For the text-containing cell, return its midpoint in [x, y] coordinate format. 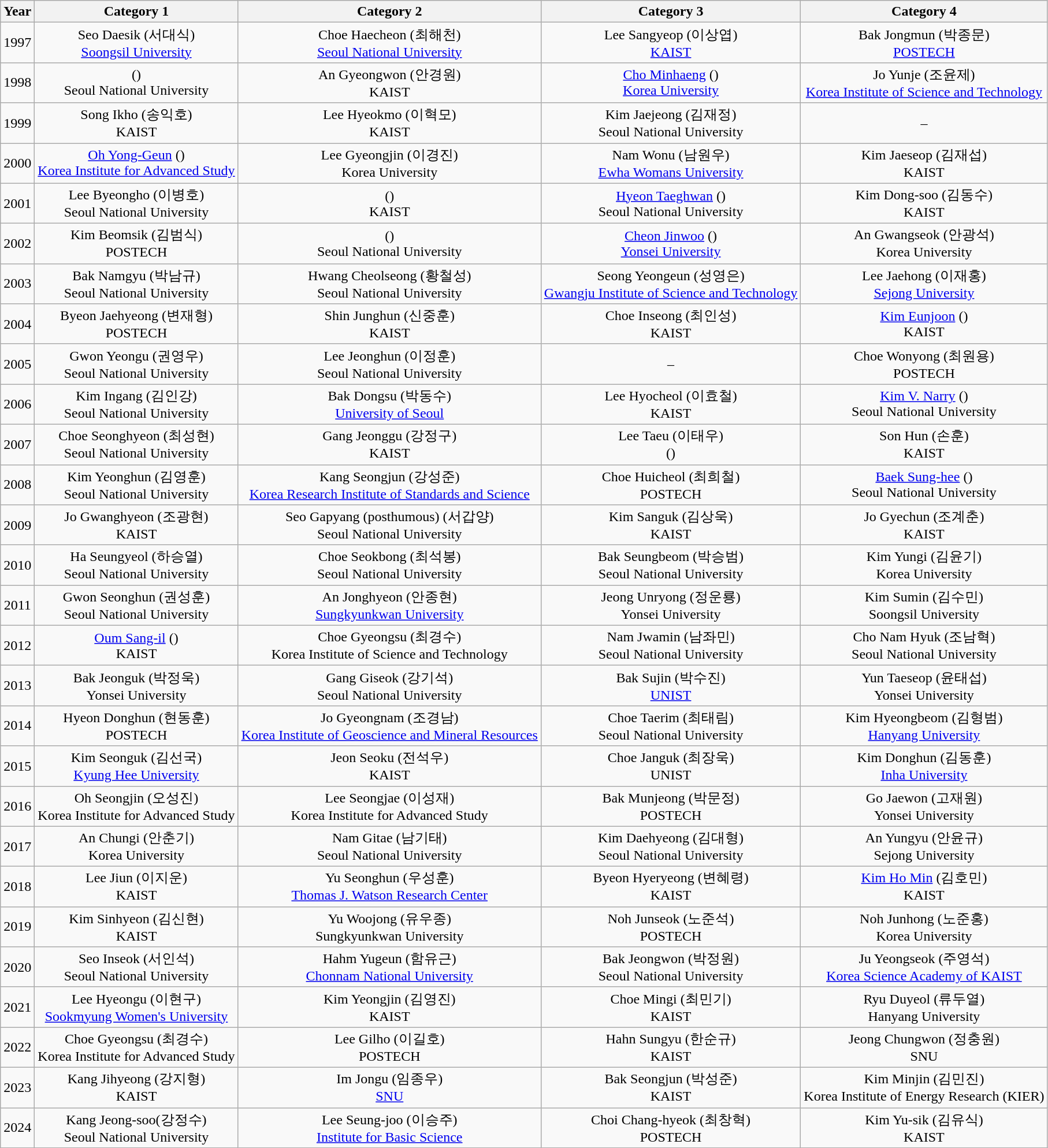
Shin Junghun (신중훈)KAIST [389, 324]
Kim Sumin (김수민)Soongsil University [924, 605]
1999 [17, 123]
Noh Junseok (노준석)POSTECH [671, 927]
2017 [17, 846]
Kim Beomsik (김범식)POSTECH [136, 244]
Yun Taeseop (윤태섭)Yonsei University [924, 686]
2002 [17, 244]
Oh Yong-Geun ()Korea Institute for Advanced Study [136, 164]
Ju Yeongseok (주영석)Korea Science Academy of KAIST [924, 967]
Kim Jaejeong (김재정)Seoul National University [671, 123]
Cho Minhaeng ()Korea University [671, 83]
Category 1 [136, 12]
Baek Sung-hee ()Seoul National University [924, 485]
2022 [17, 1047]
1997 [17, 43]
Choe Seonghyeon (최성현)Seoul National University [136, 444]
2014 [17, 726]
2020 [17, 967]
Cho Nam Hyuk (조남혁)Seoul National University [924, 645]
Bak Jeongwon (박정원)Seoul National University [671, 967]
Ha Seungyeol (하승열)Seoul National University [136, 565]
Kim Sanguk (김상욱)KAIST [671, 525]
Kim Hyeongbeom (김형범)Hanyang University [924, 726]
2010 [17, 565]
An Gwangseok (안광석)Korea University [924, 244]
Ryu Duyeol (류두열)Hanyang University [924, 1007]
2011 [17, 605]
Kim Ho Min (김호민)KAIST [924, 887]
Hahm Yugeun (함유근)Chonnam National University [389, 967]
Hahn Sungyu (한순규)KAIST [671, 1047]
Choe Haecheon (최해천)Seoul National University [389, 43]
Kim Jaeseop (김재섭)KAIST [924, 164]
Jeon Seoku (전석우)KAIST [389, 766]
Bak Namgyu (박남규)Seoul National University [136, 284]
Kim Yeonghun (김영훈)Seoul National University [136, 485]
2007 [17, 444]
Im Jongu (임종우)SNU [389, 1087]
Lee Seung-joo (이승주)Institute for Basic Science [389, 1128]
Gang Giseok (강기석)Seoul National University [389, 686]
An Jonghyeon (안종현)Sungkyunkwan University [389, 605]
Kim V. Narry ()Seoul National University [924, 404]
Go Jaewon (고재원)Yonsei University [924, 806]
2009 [17, 525]
1998 [17, 83]
Lee Taeu (이태우) () [671, 444]
Song Ikho (송익호)KAIST [136, 123]
2000 [17, 164]
2015 [17, 766]
Choe Seokbong (최석봉)Seoul National University [389, 565]
2018 [17, 887]
2003 [17, 284]
Gang Jeonggu (강정구)KAIST [389, 444]
Choe Huicheol (최희철)POSTECH [671, 485]
Jeong Unryong (정운룡)Yonsei University [671, 605]
2006 [17, 404]
2016 [17, 806]
Jo Yunje (조윤제)Korea Institute of Science and Technology [924, 83]
Bak Seungbeom (박승범)Seoul National University [671, 565]
Jo Gyeongnam (조경남)Korea Institute of Geoscience and Mineral Resources [389, 726]
Choe Taerim (최태림)Seoul National University [671, 726]
Choe Gyeongsu (최경수)Korea Institute of Science and Technology [389, 645]
Bak Seongjun (박성준)KAIST [671, 1087]
Choe Gyeongsu (최경수)Korea Institute for Advanced Study [136, 1047]
Bak Munjeong (박문정)POSTECH [671, 806]
Byeon Jaehyeong (변재형)POSTECH [136, 324]
2021 [17, 1007]
Seo Inseok (서인석)Seoul National University [136, 967]
Kim Donghun (김동훈)Inha University [924, 766]
An Chungi (안춘기)Korea University [136, 846]
Kim Sinhyeon (김신현)KAIST [136, 927]
Lee Jiun (이지운)KAIST [136, 887]
Jeong Chungwon (정충원)SNU [924, 1047]
Hwang Cheolseong (황철성)Seoul National University [389, 284]
Byeon Hyeryeong (변혜령)KAIST [671, 887]
Son Hun (손훈)KAIST [924, 444]
Lee Jaehong (이재홍)Sejong University [924, 284]
Lee Sangyeop (이상엽)KAIST [671, 43]
2005 [17, 364]
Kim Yungi (김윤기)Korea University [924, 565]
Bak Dongsu (박동수)University of Seoul [389, 404]
Nam Gitae (남기태)Seoul National University [389, 846]
Seong Yeongeun (성영은)Gwangju Institute of Science and Technology [671, 284]
Lee Hyocheol (이효철)KAIST [671, 404]
2019 [17, 927]
Cheon Jinwoo ()Yonsei University [671, 244]
Bak Sujin (박수진)UNIST [671, 686]
Oum Sang-il ()KAIST [136, 645]
Kim Ingang (김인강)Seoul National University [136, 404]
2004 [17, 324]
An Yungyu (안윤규)Sejong University [924, 846]
Category 4 [924, 12]
2023 [17, 1087]
Lee Hyeongu (이현구)Sookmyung Women's University [136, 1007]
Kang Seongjun (강성준)Korea Research Institute of Standards and Science [389, 485]
Hyeon Taeghwan ()Seoul National University [671, 203]
Lee Gyeongjin (이경진)Korea University [389, 164]
Gwon Yeongu (권영우)Seoul National University [136, 364]
Lee Gilho (이길호)POSTECH [389, 1047]
2012 [17, 645]
Nam Jwamin (남좌민)Seoul National University [671, 645]
Yu Woojong (유우종)Sungkyunkwan University [389, 927]
Hyeon Donghun (현동훈)POSTECH [136, 726]
Kim Seonguk (김선국)Kyung Hee University [136, 766]
Kang Jeong-soo(강정수)Seoul National University [136, 1128]
Year [17, 12]
Kang Jihyeong (강지형)KAIST [136, 1087]
Choi Chang-hyeok (최창혁)POSTECH [671, 1128]
Yu Seonghun (우성훈)Thomas J. Watson Research Center [389, 887]
Kim Minjin (김민진)Korea Institute of Energy Research (KIER) [924, 1087]
Lee Hyeokmo (이혁모)KAIST [389, 123]
Gwon Seonghun (권성훈)Seoul National University [136, 605]
Oh Seongjin (오성진)Korea Institute for Advanced Study [136, 806]
Bak Jongmun (박종문)POSTECH [924, 43]
Kim Yu-sik (김유식)KAIST [924, 1128]
Bak Jeonguk (박정욱)Yonsei University [136, 686]
Jo Gyechun (조계춘)KAIST [924, 525]
Noh Junhong (노준홍)Korea University [924, 927]
2013 [17, 686]
Kim Yeongjin (김영진)KAIST [389, 1007]
Category 3 [671, 12]
Choe Inseong (최인성)KAIST [671, 324]
Nam Wonu (남원우)Ewha Womans University [671, 164]
Seo Daesik (서대식)Soongsil University [136, 43]
Category 2 [389, 12]
Lee Seongjae (이성재)Korea Institute for Advanced Study [389, 806]
Seo Gapyang (posthumous) (서갑양)Seoul National University [389, 525]
Kim Dong-soo (김동수)KAIST [924, 203]
Lee Byeongho (이병호)Seoul National University [136, 203]
2008 [17, 485]
Lee Jeonghun (이정훈)Seoul National University [389, 364]
An Gyeongwon (안경원)KAIST [389, 83]
2001 [17, 203]
Choe Wonyong (최원용)POSTECH [924, 364]
()KAIST [389, 203]
Choe Janguk (최장욱)UNIST [671, 766]
2024 [17, 1128]
Jo Gwanghyeon (조광현)KAIST [136, 525]
Kim Daehyeong (김대형)Seoul National University [671, 846]
Kim Eunjoon ()KAIST [924, 324]
Choe Mingi (최민기)KAIST [671, 1007]
